Identify which cell holds the provided text, then report its (X, Y) central coordinate. 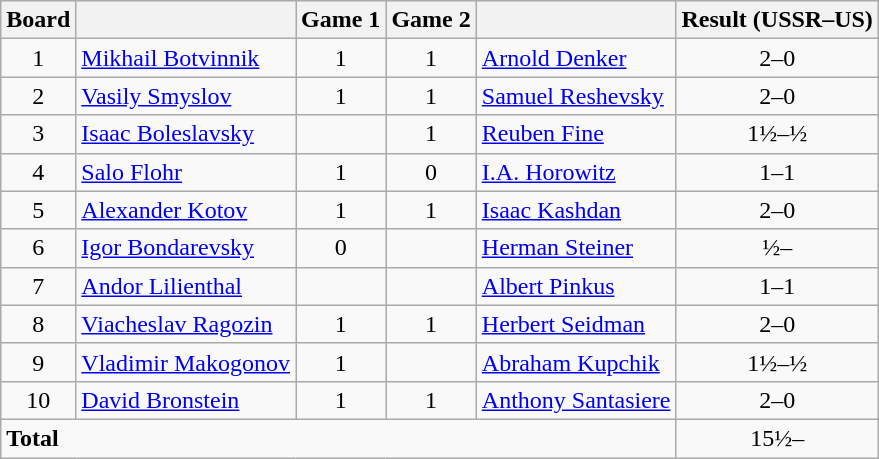
Isaac Boleslavsky (186, 134)
6 (38, 248)
Mikhail Botvinnik (186, 58)
Reuben Fine (576, 134)
I.A. Horowitz (576, 172)
2 (38, 96)
7 (38, 286)
Vladimir Makogonov (186, 362)
Total (338, 438)
Herbert Seidman (576, 324)
Alexander Kotov (186, 210)
Samuel Reshevsky (576, 96)
Herman Steiner (576, 248)
Result (USSR–US) (777, 20)
4 (38, 172)
Arnold Denker (576, 58)
5 (38, 210)
Albert Pinkus (576, 286)
Anthony Santasiere (576, 400)
David Bronstein (186, 400)
Abraham Kupchik (576, 362)
Board (38, 20)
8 (38, 324)
10 (38, 400)
Salo Flohr (186, 172)
Game 2 (431, 20)
15½– (777, 438)
3 (38, 134)
9 (38, 362)
½– (777, 248)
Andor Lilienthal (186, 286)
Vasily Smyslov (186, 96)
Game 1 (341, 20)
Isaac Kashdan (576, 210)
Viacheslav Ragozin (186, 324)
Igor Bondarevsky (186, 248)
